Detect which cell encompasses the target text, then output its (X, Y) center coordinate. 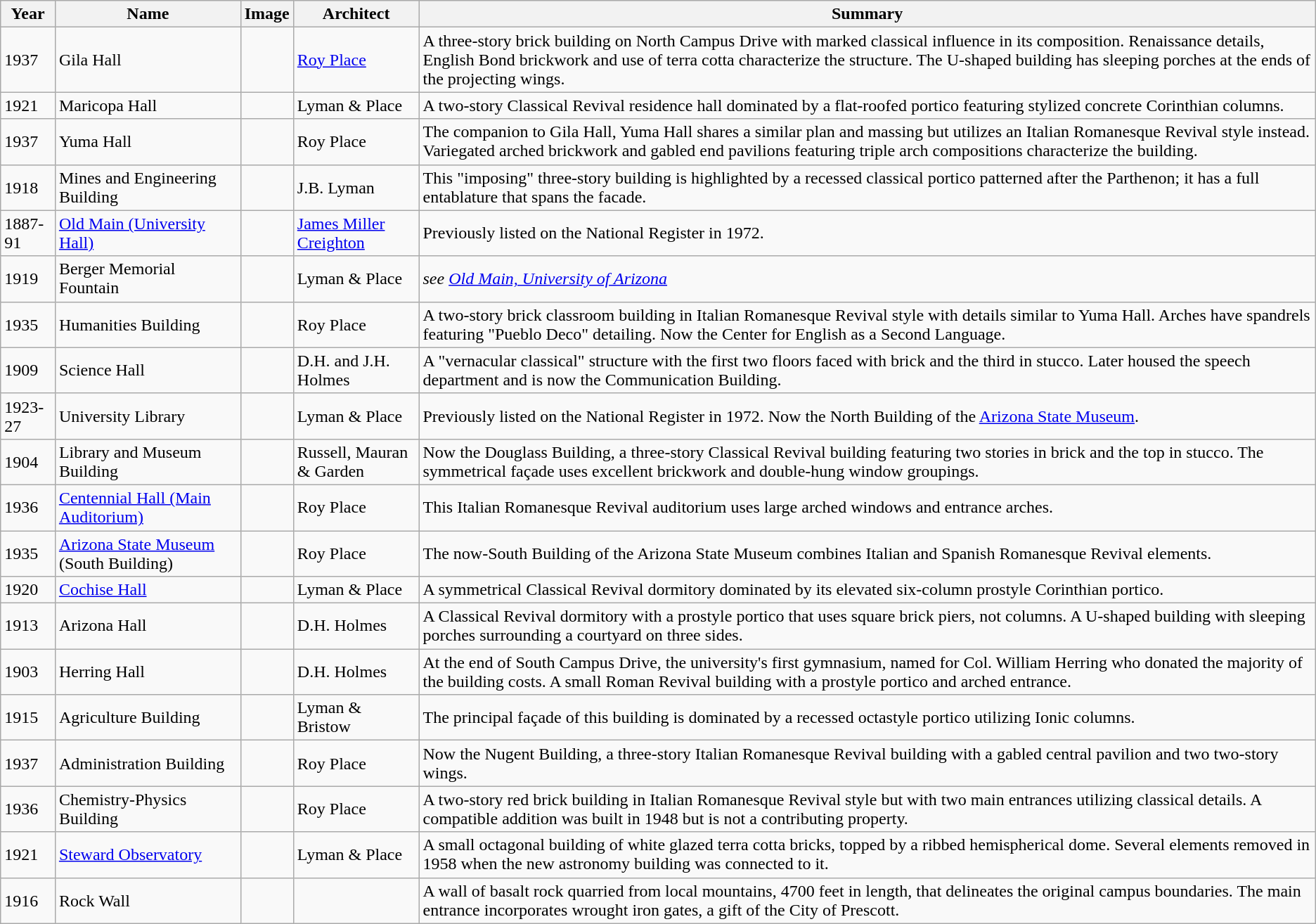
Name (148, 14)
Science Hall (148, 370)
Arizona Hall (148, 626)
Mines and Engineering Building (148, 187)
The principal façade of this building is dominated by a recessed octastyle portico utilizing Ionic columns. (867, 717)
Image (267, 14)
1909 (28, 370)
Previously listed on the National Register in 1972. (867, 233)
Herring Hall (148, 672)
Chemistry-Physics Building (148, 809)
This Italian Romanesque Revival auditorium uses large arched windows and entrance arches. (867, 508)
Maricopa Hall (148, 105)
J.B. Lyman (356, 187)
Summary (867, 14)
Agriculture Building (148, 717)
Now the Nugent Building, a three-story Italian Romanesque Revival building with a gabled central pavilion and two two-story wings. (867, 764)
1916 (28, 900)
James Miller Creighton (356, 233)
1920 (28, 590)
1903 (28, 672)
1923-27 (28, 416)
Administration Building (148, 764)
Library and Museum Building (148, 461)
Old Main (University Hall) (148, 233)
1919 (28, 278)
Lyman & Bristow (356, 717)
1915 (28, 717)
Rock Wall (148, 900)
1913 (28, 626)
1887-91 (28, 233)
Yuma Hall (148, 142)
Year (28, 14)
1904 (28, 461)
The now-South Building of the Arizona State Museum combines Italian and Spanish Romanesque Revival elements. (867, 553)
Berger Memorial Fountain (148, 278)
1918 (28, 187)
D.H. and J.H. Holmes (356, 370)
Humanities Building (148, 325)
Previously listed on the National Register in 1972. Now the North Building of the Arizona State Museum. (867, 416)
Centennial Hall (Main Auditorium) (148, 508)
A symmetrical Classical Revival dormitory dominated by its elevated six-column prostyle Corinthian portico. (867, 590)
University Library (148, 416)
see Old Main, University of Arizona (867, 278)
Arizona State Museum (South Building) (148, 553)
Russell, Mauran & Garden (356, 461)
A two-story Classical Revival residence hall dominated by a flat-roofed portico featuring stylized concrete Corinthian columns. (867, 105)
Gila Hall (148, 60)
Cochise Hall (148, 590)
Architect (356, 14)
Steward Observatory (148, 855)
